Provide the (x, y) coordinate of the cell's center where the given text is located.  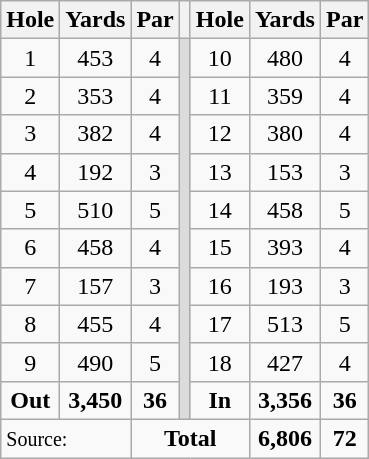
490 (96, 362)
353 (96, 96)
455 (96, 324)
9 (30, 362)
8 (30, 324)
Out (30, 400)
480 (284, 58)
1 (30, 58)
6,806 (284, 438)
192 (96, 172)
427 (284, 362)
193 (284, 286)
14 (220, 210)
153 (284, 172)
13 (220, 172)
72 (344, 438)
3,450 (96, 400)
Total (190, 438)
510 (96, 210)
17 (220, 324)
453 (96, 58)
380 (284, 134)
6 (30, 248)
12 (220, 134)
18 (220, 362)
513 (284, 324)
393 (284, 248)
3,356 (284, 400)
Source: (66, 438)
11 (220, 96)
16 (220, 286)
7 (30, 286)
382 (96, 134)
157 (96, 286)
15 (220, 248)
2 (30, 96)
In (220, 400)
10 (220, 58)
359 (284, 96)
